Pinpoint the cell where the given text exists, returning its (X, Y) midpoint coordinate. 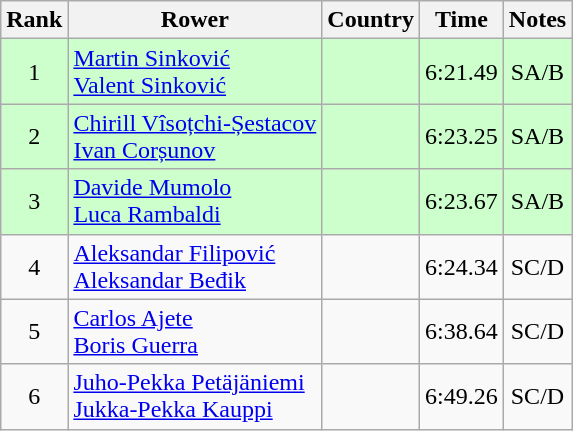
1 (34, 72)
Notes (537, 20)
6:23.25 (462, 136)
5 (34, 332)
Rank (34, 20)
6:38.64 (462, 332)
6:49.26 (462, 396)
Rower (195, 20)
6:23.67 (462, 202)
Juho-Pekka PetäjäniemiJukka-Pekka Kauppi (195, 396)
Davide MumoloLuca Rambaldi (195, 202)
Chirill Vîsoțchi-ȘestacovIvan Corșunov (195, 136)
2 (34, 136)
Aleksandar FilipovićAleksandar Beđik (195, 266)
4 (34, 266)
3 (34, 202)
Carlos AjeteBoris Guerra (195, 332)
6 (34, 396)
6:21.49 (462, 72)
Country (371, 20)
6:24.34 (462, 266)
Time (462, 20)
Martin SinkovićValent Sinković (195, 72)
